Return the [x, y] coordinate for the center point of the cell that contains the specified text.  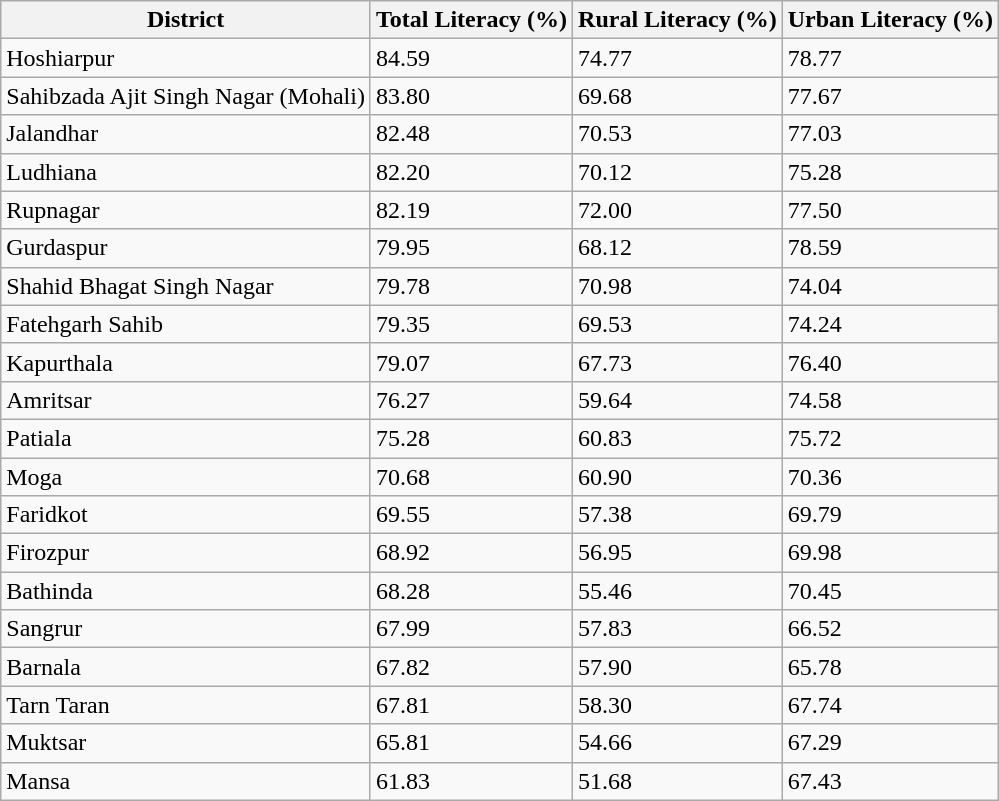
65.81 [471, 743]
72.00 [678, 210]
57.83 [678, 629]
78.59 [890, 248]
82.20 [471, 172]
69.68 [678, 96]
District [186, 20]
Fatehgarh Sahib [186, 324]
Kapurthala [186, 362]
Patiala [186, 438]
51.68 [678, 781]
67.73 [678, 362]
Hoshiarpur [186, 58]
77.67 [890, 96]
79.35 [471, 324]
60.83 [678, 438]
Muktsar [186, 743]
79.07 [471, 362]
79.95 [471, 248]
Gurdaspur [186, 248]
Urban Literacy (%) [890, 20]
78.77 [890, 58]
77.50 [890, 210]
67.43 [890, 781]
Mansa [186, 781]
70.53 [678, 134]
76.27 [471, 400]
67.82 [471, 667]
Rural Literacy (%) [678, 20]
84.59 [471, 58]
68.92 [471, 553]
82.19 [471, 210]
69.55 [471, 515]
74.58 [890, 400]
74.04 [890, 286]
67.99 [471, 629]
67.81 [471, 705]
67.74 [890, 705]
74.24 [890, 324]
Moga [186, 477]
77.03 [890, 134]
56.95 [678, 553]
76.40 [890, 362]
61.83 [471, 781]
58.30 [678, 705]
66.52 [890, 629]
79.78 [471, 286]
70.12 [678, 172]
59.64 [678, 400]
70.36 [890, 477]
68.28 [471, 591]
75.72 [890, 438]
82.48 [471, 134]
60.90 [678, 477]
57.90 [678, 667]
74.77 [678, 58]
Amritsar [186, 400]
54.66 [678, 743]
Bathinda [186, 591]
Jalandhar [186, 134]
70.45 [890, 591]
68.12 [678, 248]
55.46 [678, 591]
Rupnagar [186, 210]
Shahid Bhagat Singh Nagar [186, 286]
83.80 [471, 96]
Faridkot [186, 515]
70.98 [678, 286]
Sahibzada Ajit Singh Nagar (Mohali) [186, 96]
Tarn Taran [186, 705]
69.98 [890, 553]
65.78 [890, 667]
Ludhiana [186, 172]
Barnala [186, 667]
70.68 [471, 477]
69.79 [890, 515]
57.38 [678, 515]
69.53 [678, 324]
Sangrur [186, 629]
67.29 [890, 743]
Firozpur [186, 553]
Total Literacy (%) [471, 20]
